Scan for the cell matching the given text and deliver its (X, Y) coordinate at center. 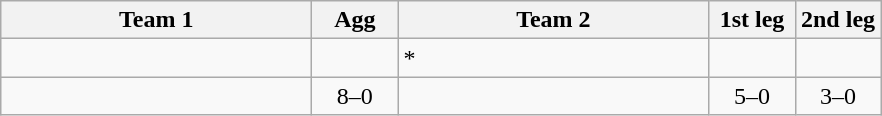
Agg (355, 20)
2nd leg (838, 20)
Team 1 (156, 20)
8–0 (355, 96)
1st leg (752, 20)
3–0 (838, 96)
* (554, 58)
5–0 (752, 96)
Team 2 (554, 20)
